Search for the cell housing the specified text and yield its (x, y) center coordinate. 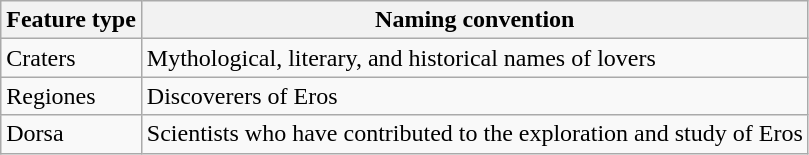
Mythological, literary, and historical names of lovers (474, 58)
Naming convention (474, 20)
Feature type (72, 20)
Discoverers of Eros (474, 96)
Regiones (72, 96)
Craters (72, 58)
Scientists who have contributed to the exploration and study of Eros (474, 134)
Dorsa (72, 134)
